Search for the cell housing the specified text and yield its [X, Y] center coordinate. 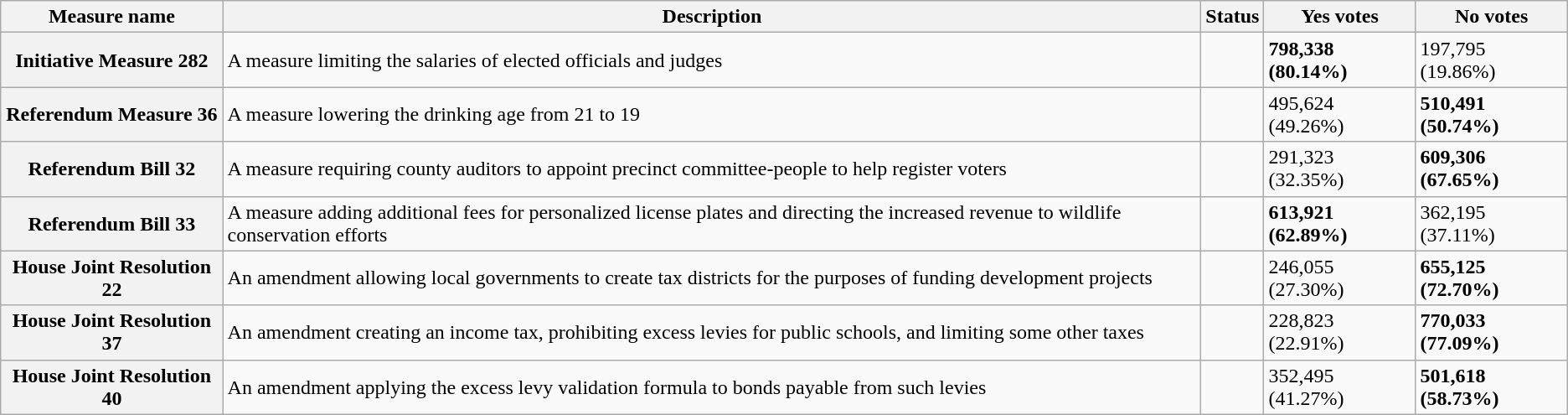
A measure limiting the salaries of elected officials and judges [712, 60]
A measure lowering the drinking age from 21 to 19 [712, 114]
An amendment applying the excess levy validation formula to bonds payable from such levies [712, 387]
Yes votes [1340, 17]
Measure name [112, 17]
609,306 (67.65%) [1491, 169]
Referendum Measure 36 [112, 114]
No votes [1491, 17]
Referendum Bill 32 [112, 169]
510,491 (50.74%) [1491, 114]
228,823 (22.91%) [1340, 332]
House Joint Resolution 40 [112, 387]
Status [1233, 17]
House Joint Resolution 37 [112, 332]
197,795 (19.86%) [1491, 60]
An amendment creating an income tax, prohibiting excess levies for public schools, and limiting some other taxes [712, 332]
Initiative Measure 282 [112, 60]
770,033 (77.09%) [1491, 332]
655,125 (72.70%) [1491, 278]
A measure adding additional fees for personalized license plates and directing the increased revenue to wildlife conservation efforts [712, 223]
495,624 (49.26%) [1340, 114]
Description [712, 17]
Referendum Bill 33 [112, 223]
798,338 (80.14%) [1340, 60]
An amendment allowing local governments to create tax districts for the purposes of funding development projects [712, 278]
352,495 (41.27%) [1340, 387]
291,323 (32.35%) [1340, 169]
501,618 (58.73%) [1491, 387]
613,921 (62.89%) [1340, 223]
246,055 (27.30%) [1340, 278]
A measure requiring county auditors to appoint precinct committee-people to help register voters [712, 169]
362,195 (37.11%) [1491, 223]
House Joint Resolution 22 [112, 278]
